For the text-containing cell, return its midpoint in [x, y] coordinate format. 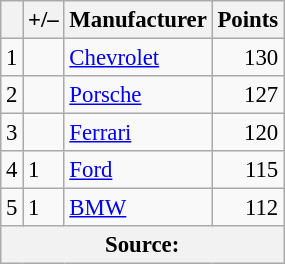
Ford [138, 170]
112 [248, 208]
BMW [138, 208]
115 [248, 170]
4 [12, 170]
Ferrari [138, 133]
Manufacturer [138, 20]
+/– [44, 20]
5 [12, 208]
Porsche [138, 95]
Source: [142, 245]
127 [248, 95]
2 [12, 95]
130 [248, 58]
120 [248, 133]
Chevrolet [138, 58]
Points [248, 20]
3 [12, 133]
